Pinpoint the cell where the given text exists, returning its [x, y] midpoint coordinate. 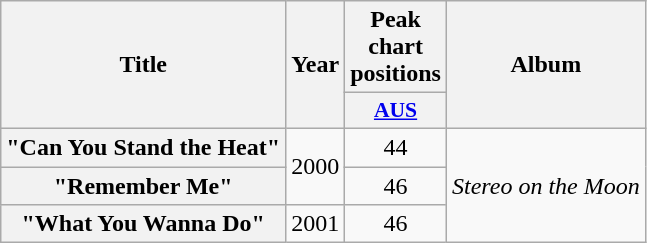
Album [546, 65]
Stereo on the Moon [546, 185]
AUS [396, 111]
"Remember Me" [144, 185]
44 [396, 147]
Title [144, 65]
Year [316, 65]
"Can You Stand the Heat" [144, 147]
2001 [316, 224]
2000 [316, 166]
"What You Wanna Do" [144, 224]
Peak chart positions [396, 47]
